Capture the cell that displays the provided text and extract its [X, Y] central coordinate. 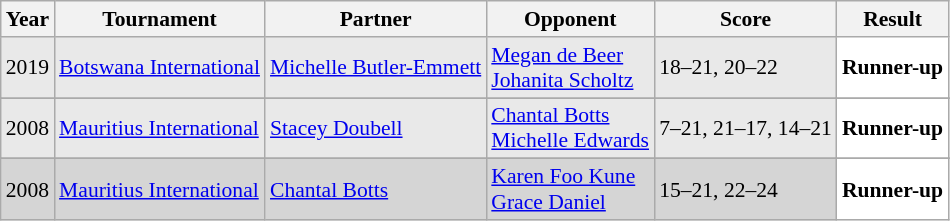
Chantal Botts Michelle Edwards [570, 128]
7–21, 21–17, 14–21 [746, 128]
Result [892, 19]
Year [28, 19]
Karen Foo Kune Grace Daniel [570, 190]
Opponent [570, 19]
Stacey Doubell [376, 128]
Megan de Beer Johanita Scholtz [570, 68]
Michelle Butler-Emmett [376, 68]
Chantal Botts [376, 190]
15–21, 22–24 [746, 190]
Partner [376, 19]
Tournament [160, 19]
18–21, 20–22 [746, 68]
2019 [28, 68]
Score [746, 19]
Botswana International [160, 68]
